Return (x, y) of the center of cell containing provided text 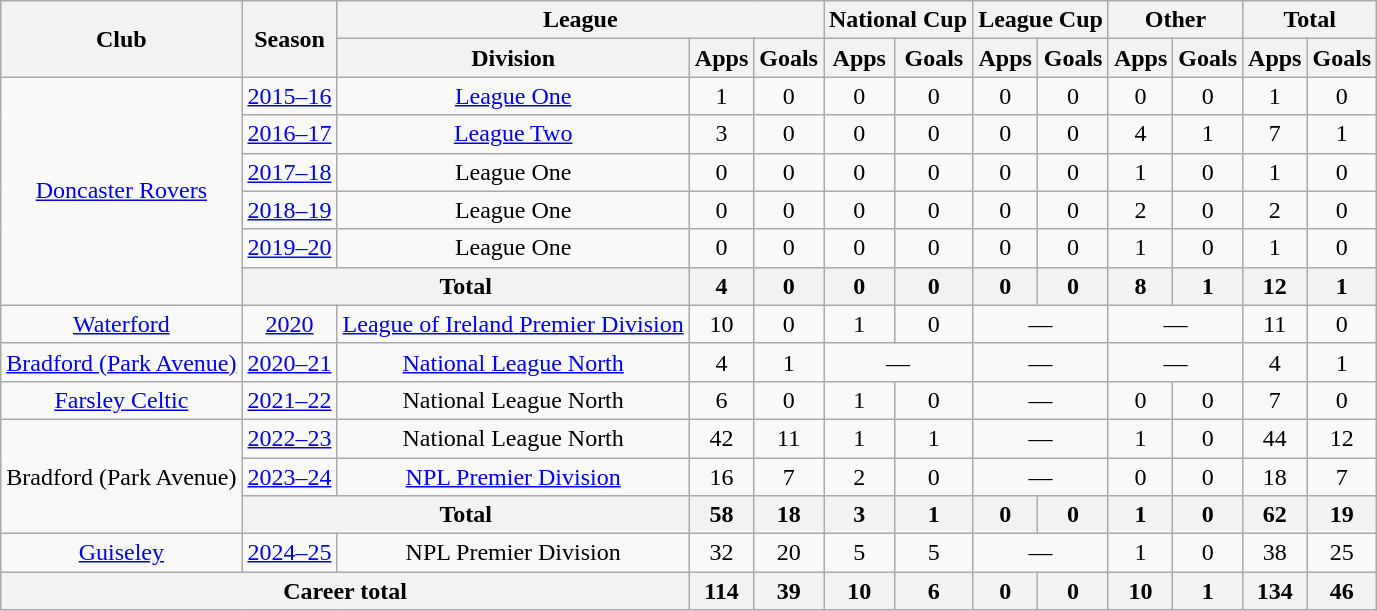
Other (1175, 20)
8 (1140, 286)
League Two (513, 134)
39 (789, 591)
2018–19 (290, 210)
2020–21 (290, 362)
19 (1342, 515)
2022–23 (290, 438)
Waterford (122, 324)
114 (721, 591)
Club (122, 39)
62 (1275, 515)
2019–20 (290, 248)
58 (721, 515)
2017–18 (290, 172)
Doncaster Rovers (122, 191)
20 (789, 553)
Season (290, 39)
League Cup (1041, 20)
League (580, 20)
134 (1275, 591)
Guiseley (122, 553)
National Cup (898, 20)
42 (721, 438)
2024–25 (290, 553)
16 (721, 477)
44 (1275, 438)
2015–16 (290, 96)
Farsley Celtic (122, 400)
Division (513, 58)
2023–24 (290, 477)
2021–22 (290, 400)
2020 (290, 324)
Career total (346, 591)
League of Ireland Premier Division (513, 324)
2016–17 (290, 134)
38 (1275, 553)
32 (721, 553)
46 (1342, 591)
25 (1342, 553)
